Detect which cell encompasses the target text, then output its (X, Y) center coordinate. 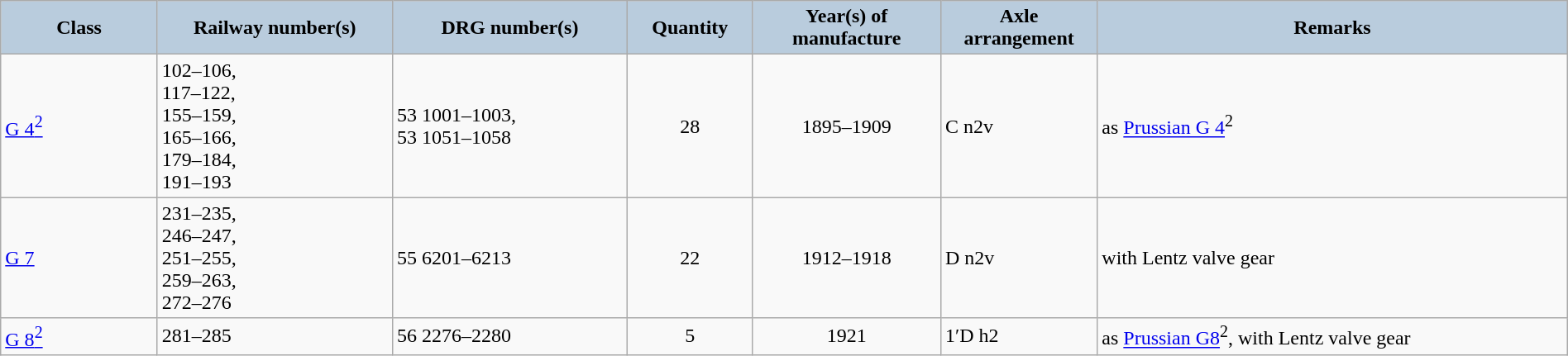
5 (691, 337)
G 7 (79, 258)
Class (79, 28)
102–106, 117–122, 155–159, 165–166, 179–184, 191–193 (275, 126)
Quantity (691, 28)
1′D h2 (1019, 337)
1921 (847, 337)
231–235, 246–247, 251–255, 259–263, 272–276 (275, 258)
56 2276–2280 (509, 337)
Year(s) of manufacture (847, 28)
281–285 (275, 337)
D n2v (1019, 258)
1895–1909 (847, 126)
28 (691, 126)
22 (691, 258)
DRG number(s) (509, 28)
G 42 (79, 126)
with Lentz valve gear (1332, 258)
G 82 (79, 337)
Remarks (1332, 28)
as Prussian G 42 (1332, 126)
55 6201–6213 (509, 258)
Axle arrangement (1019, 28)
C n2v (1019, 126)
Railway number(s) (275, 28)
as Prussian G82, with Lentz valve gear (1332, 337)
53 1001–1003, 53 1051–1058 (509, 126)
1912–1918 (847, 258)
